Return the (x, y) coordinate for the center point of the cell that contains the specified text.  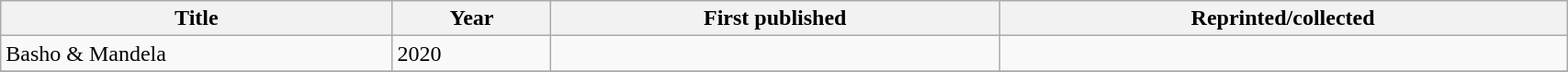
Title (197, 18)
Reprinted/collected (1283, 18)
Year (472, 18)
2020 (472, 54)
First published (775, 18)
Basho & Mandela (197, 54)
